Locate the cell with the specified text and output its (X, Y) center coordinate. 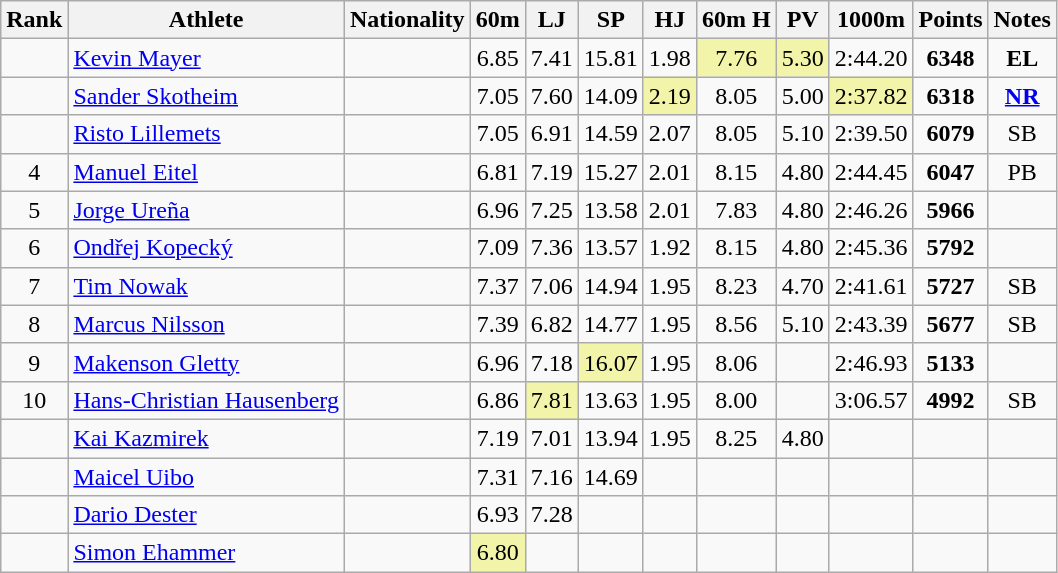
2:44.20 (871, 58)
14.69 (610, 477)
6318 (950, 96)
7.41 (552, 58)
8.06 (736, 362)
7.16 (552, 477)
SP (610, 20)
6.93 (498, 515)
8.56 (736, 324)
4992 (950, 400)
15.81 (610, 58)
Rank (34, 20)
PB (1022, 172)
Makenson Gletty (206, 362)
6.82 (552, 324)
5133 (950, 362)
8.23 (736, 286)
Simon Ehammer (206, 553)
60m (498, 20)
Manuel Eitel (206, 172)
HJ (670, 20)
7.37 (498, 286)
2:44.45 (871, 172)
4.70 (802, 286)
13.57 (610, 248)
6.85 (498, 58)
1000m (871, 20)
7.25 (552, 210)
EL (1022, 58)
3:06.57 (871, 400)
6.80 (498, 553)
7.06 (552, 286)
16.07 (610, 362)
Risto Lillemets (206, 134)
7.60 (552, 96)
2:41.61 (871, 286)
2.07 (670, 134)
7.81 (552, 400)
Maicel Uibo (206, 477)
14.09 (610, 96)
Dario Dester (206, 515)
14.77 (610, 324)
Points (950, 20)
6348 (950, 58)
Sander Skotheim (206, 96)
2:46.26 (871, 210)
6079 (950, 134)
7.28 (552, 515)
60m H (736, 20)
5727 (950, 286)
6047 (950, 172)
7.76 (736, 58)
5677 (950, 324)
6 (34, 248)
5.30 (802, 58)
Nationality (407, 20)
Hans-Christian Hausenberg (206, 400)
Kevin Mayer (206, 58)
6.86 (498, 400)
2:37.82 (871, 96)
PV (802, 20)
13.63 (610, 400)
6.91 (552, 134)
7.36 (552, 248)
2:46.93 (871, 362)
2:43.39 (871, 324)
Jorge Ureña (206, 210)
Ondřej Kopecký (206, 248)
7.39 (498, 324)
5 (34, 210)
Tim Nowak (206, 286)
7.83 (736, 210)
14.59 (610, 134)
LJ (552, 20)
5.00 (802, 96)
7 (34, 286)
7.18 (552, 362)
1.92 (670, 248)
2:39.50 (871, 134)
14.94 (610, 286)
2:45.36 (871, 248)
Kai Kazmirek (206, 438)
Marcus Nilsson (206, 324)
5966 (950, 210)
1.98 (670, 58)
10 (34, 400)
2.19 (670, 96)
7.31 (498, 477)
8.00 (736, 400)
5792 (950, 248)
9 (34, 362)
8.25 (736, 438)
7.09 (498, 248)
4 (34, 172)
6.81 (498, 172)
13.58 (610, 210)
7.01 (552, 438)
Athlete (206, 20)
NR (1022, 96)
8 (34, 324)
13.94 (610, 438)
15.27 (610, 172)
Notes (1022, 20)
